Capture the cell that displays the provided text and extract its (X, Y) central coordinate. 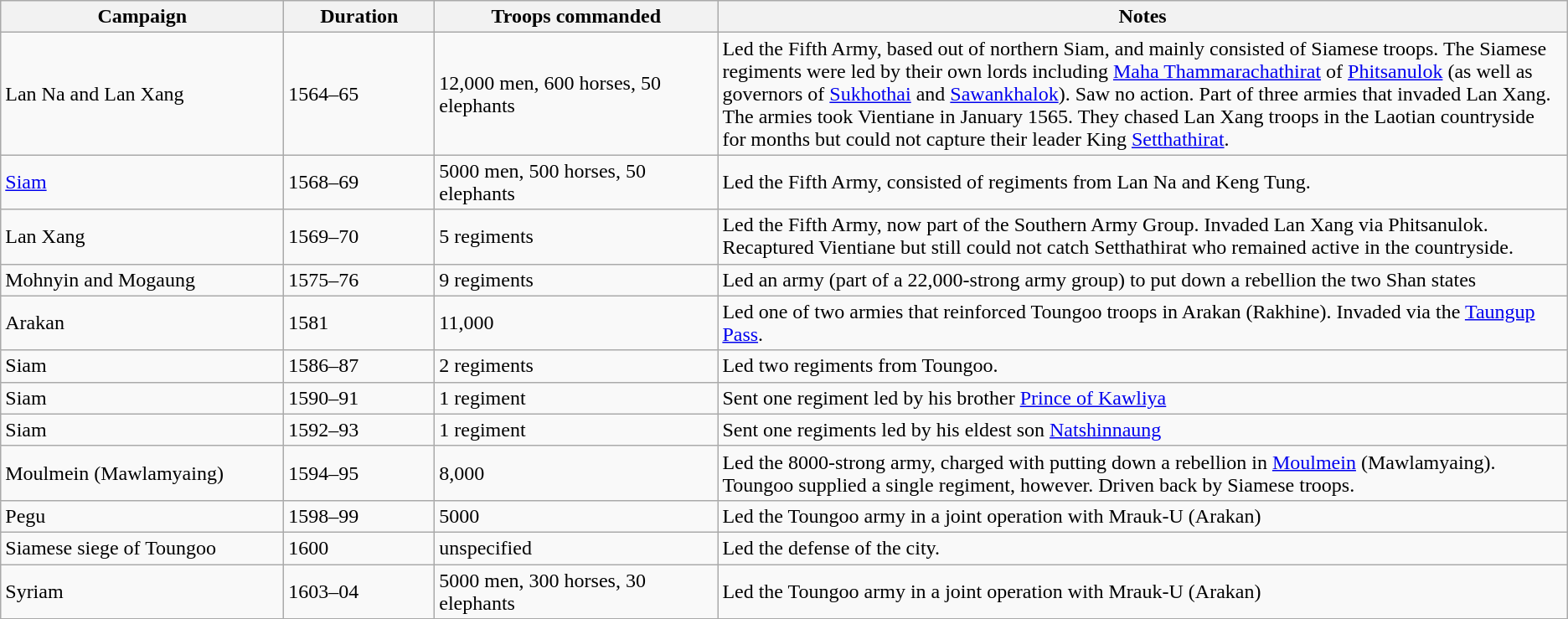
1594–95 (359, 472)
2 regiments (576, 366)
Lan Xang (142, 236)
Led the defense of the city. (1142, 548)
Pegu (142, 516)
1586–87 (359, 366)
1569–70 (359, 236)
1575–76 (359, 280)
1564–65 (359, 94)
9 regiments (576, 280)
5 regiments (576, 236)
Troops commanded (576, 17)
1603–04 (359, 591)
Led the Fifth Army, consisted of regiments from Lan Na and Keng Tung. (1142, 183)
Arakan (142, 323)
5000 men, 500 horses, 50 elephants (576, 183)
Siamese siege of Toungoo (142, 548)
5000 men, 300 horses, 30 elephants (576, 591)
1568–69 (359, 183)
Campaign (142, 17)
1598–99 (359, 516)
Duration (359, 17)
Sent one regiment led by his brother Prince of Kawliya (1142, 398)
1590–91 (359, 398)
Led one of two armies that reinforced Toungoo troops in Arakan (Rakhine). Invaded via the Taungup Pass. (1142, 323)
11,000 (576, 323)
Lan Na and Lan Xang (142, 94)
Led two regiments from Toungoo. (1142, 366)
8,000 (576, 472)
Mohnyin and Mogaung (142, 280)
Sent one regiments led by his eldest son Natshinnaung (1142, 430)
unspecified (576, 548)
1581 (359, 323)
1592–93 (359, 430)
12,000 men, 600 horses, 50 elephants (576, 94)
Syriam (142, 591)
Moulmein (Mawlamyaing) (142, 472)
1600 (359, 548)
Led an army (part of a 22,000-strong army group) to put down a rebellion the two Shan states (1142, 280)
5000 (576, 516)
Notes (1142, 17)
